Search for the cell housing the specified text and yield its [x, y] center coordinate. 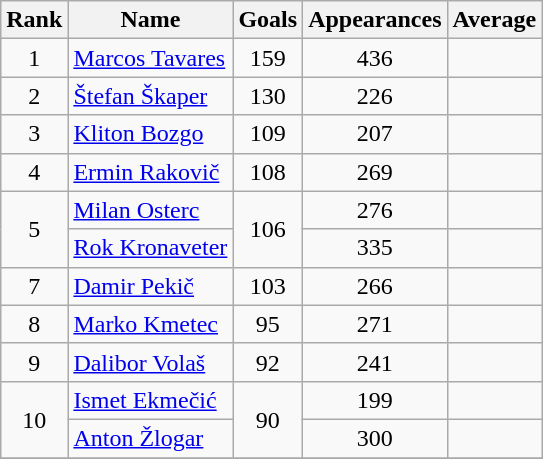
276 [375, 210]
Appearances [375, 20]
Ismet Ekmečić [150, 400]
271 [375, 324]
Goals [268, 20]
266 [375, 286]
199 [375, 400]
Rok Kronaveter [150, 248]
7 [34, 286]
Anton Žlogar [150, 438]
5 [34, 229]
3 [34, 134]
106 [268, 229]
108 [268, 172]
269 [375, 172]
207 [375, 134]
10 [34, 419]
90 [268, 419]
92 [268, 362]
Dalibor Volaš [150, 362]
436 [375, 58]
9 [34, 362]
226 [375, 96]
Ermin Rakovič [150, 172]
Štefan Škaper [150, 96]
Name [150, 20]
300 [375, 438]
130 [268, 96]
Rank [34, 20]
241 [375, 362]
Marko Kmetec [150, 324]
335 [375, 248]
103 [268, 286]
4 [34, 172]
Marcos Tavares [150, 58]
159 [268, 58]
109 [268, 134]
95 [268, 324]
2 [34, 96]
1 [34, 58]
Kliton Bozgo [150, 134]
Milan Osterc [150, 210]
8 [34, 324]
Average [494, 20]
Damir Pekič [150, 286]
